Find where the given text appears and provide that cell's center as [x, y] coordinate. 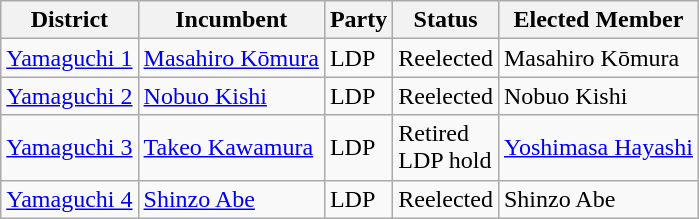
Incumbent [231, 20]
Yamaguchi 2 [70, 96]
RetiredLDP hold [446, 148]
Yamaguchi 3 [70, 148]
Yoshimasa Hayashi [598, 148]
Yamaguchi 4 [70, 199]
Yamaguchi 1 [70, 58]
Takeo Kawamura [231, 148]
Status [446, 20]
Elected Member [598, 20]
District [70, 20]
Party [358, 20]
